Pinpoint the cell where the given text exists, returning its [X, Y] midpoint coordinate. 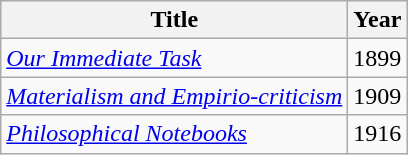
Philosophical Notebooks [174, 134]
1916 [378, 134]
1909 [378, 96]
Our Immediate Task [174, 58]
1899 [378, 58]
Title [174, 20]
Year [378, 20]
Materialism and Empirio-criticism [174, 96]
